Identify which cell holds the provided text, then report its [x, y] central coordinate. 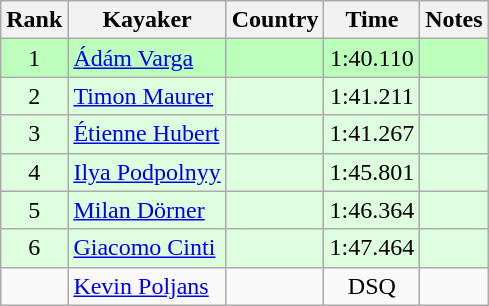
Time [372, 20]
Milan Dörner [147, 210]
Kayaker [147, 20]
Notes [454, 20]
Country [275, 20]
1:41.211 [372, 96]
4 [34, 172]
Kevin Poljans [147, 286]
1:46.364 [372, 210]
1:41.267 [372, 134]
5 [34, 210]
1:45.801 [372, 172]
3 [34, 134]
1:47.464 [372, 248]
DSQ [372, 286]
Rank [34, 20]
Timon Maurer [147, 96]
2 [34, 96]
1:40.110 [372, 58]
Giacomo Cinti [147, 248]
1 [34, 58]
Ilya Podpolnyy [147, 172]
Étienne Hubert [147, 134]
6 [34, 248]
Ádám Varga [147, 58]
